Search for the cell housing the specified text and yield its [X, Y] center coordinate. 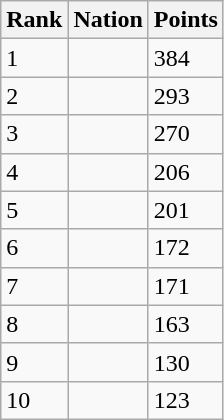
270 [186, 134]
293 [186, 96]
163 [186, 324]
206 [186, 172]
2 [34, 96]
1 [34, 58]
7 [34, 286]
384 [186, 58]
Nation [108, 20]
Points [186, 20]
9 [34, 362]
4 [34, 172]
8 [34, 324]
123 [186, 400]
10 [34, 400]
201 [186, 210]
3 [34, 134]
5 [34, 210]
171 [186, 286]
Rank [34, 20]
172 [186, 248]
6 [34, 248]
130 [186, 362]
